Extract the (x, y) coordinate from the center of the cell holding the provided text.  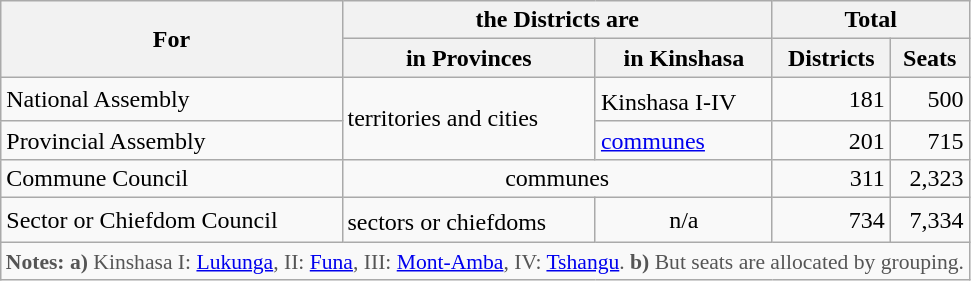
2,323 (930, 178)
Total (870, 20)
in Kinshasa (684, 58)
181 (831, 100)
territories and cities (468, 118)
Sector or Chiefdom Council (172, 220)
the Districts are (557, 20)
734 (831, 220)
7,334 (930, 220)
Seats (930, 58)
Commune Council (172, 178)
sectors or chiefdoms (468, 220)
in Provinces (468, 58)
n/a (684, 220)
Provincial Assembly (172, 140)
500 (930, 100)
National Assembly (172, 100)
715 (930, 140)
311 (831, 178)
Notes: a) Kinshasa I: Lukunga, II: Funa, III: Mont-Amba, IV: Tshangu. b) But seats are allocated by grouping. (485, 261)
Districts (831, 58)
201 (831, 140)
For (172, 39)
Kinshasa I-IV (684, 100)
